Determine the [x, y] coordinate at the center of the cell enclosing the given text.  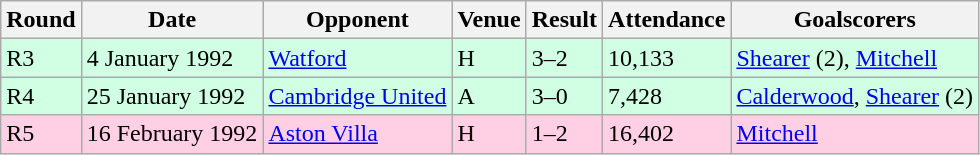
Mitchell [855, 134]
3–0 [564, 96]
Aston Villa [358, 134]
1–2 [564, 134]
Opponent [358, 20]
Shearer (2), Mitchell [855, 58]
R5 [41, 134]
Result [564, 20]
Cambridge United [358, 96]
4 January 1992 [172, 58]
Venue [489, 20]
Attendance [667, 20]
16,402 [667, 134]
Goalscorers [855, 20]
R4 [41, 96]
Round [41, 20]
3–2 [564, 58]
25 January 1992 [172, 96]
Calderwood, Shearer (2) [855, 96]
R3 [41, 58]
Date [172, 20]
A [489, 96]
10,133 [667, 58]
16 February 1992 [172, 134]
Watford [358, 58]
7,428 [667, 96]
